Locate the cell with the specified text and output its (x, y) center coordinate. 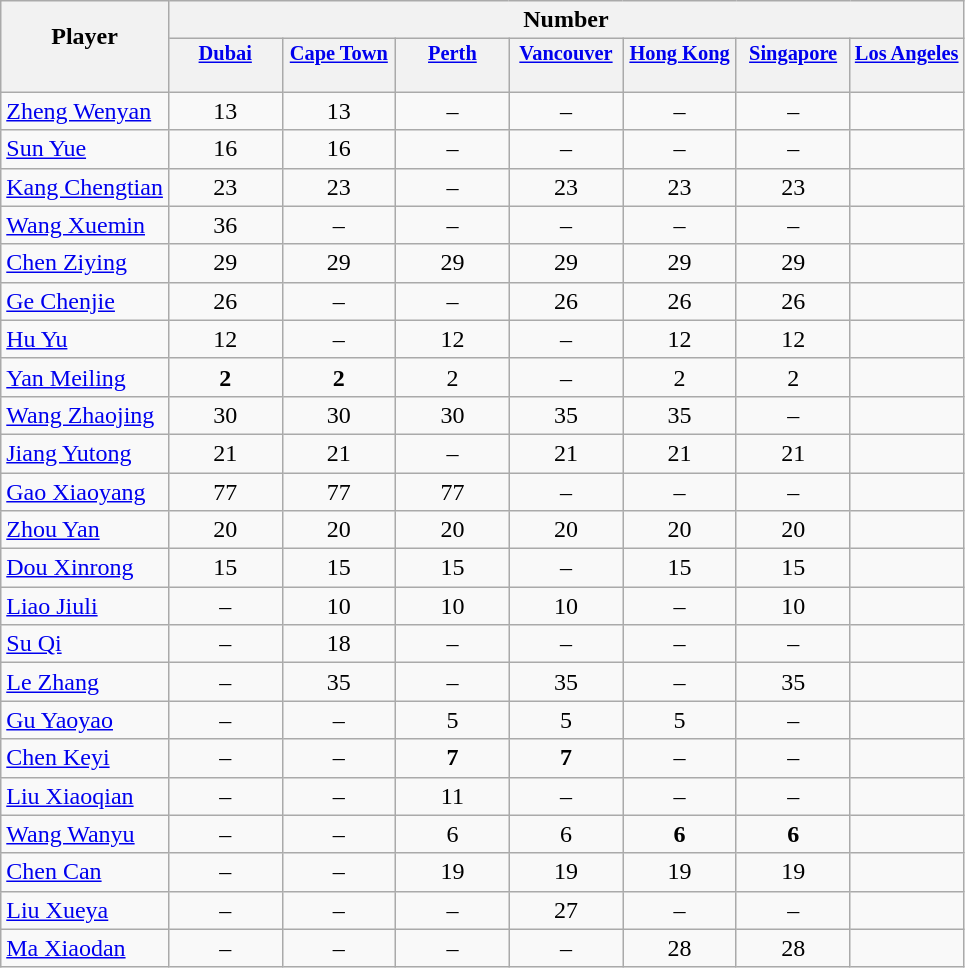
Dubai (225, 54)
Number (566, 20)
Zheng Wenyan (85, 111)
Wang Zhaojing (85, 415)
Wang Xuemin (85, 225)
Singapore (793, 54)
Ma Xiaodan (85, 948)
Liu Xiaoqian (85, 796)
Jiang Yutong (85, 453)
Cape Town (339, 54)
Hu Yu (85, 339)
Los Angeles (907, 54)
Hong Kong (680, 54)
Gu Yaoyao (85, 720)
Ge Chenjie (85, 301)
Dou Xinrong (85, 568)
Le Zhang (85, 682)
Liu Xueya (85, 910)
Player (85, 36)
Vancouver (566, 54)
Chen Keyi (85, 758)
Zhou Yan (85, 530)
Sun Yue (85, 149)
Perth (453, 54)
Wang Wanyu (85, 834)
11 (453, 796)
Chen Ziying (85, 263)
Kang Chengtian (85, 187)
Chen Can (85, 872)
Gao Xiaoyang (85, 491)
36 (225, 225)
Liao Jiuli (85, 606)
18 (339, 644)
Yan Meiling (85, 377)
27 (566, 910)
Su Qi (85, 644)
